Find where the given text appears and provide that cell's center as (X, Y) coordinate. 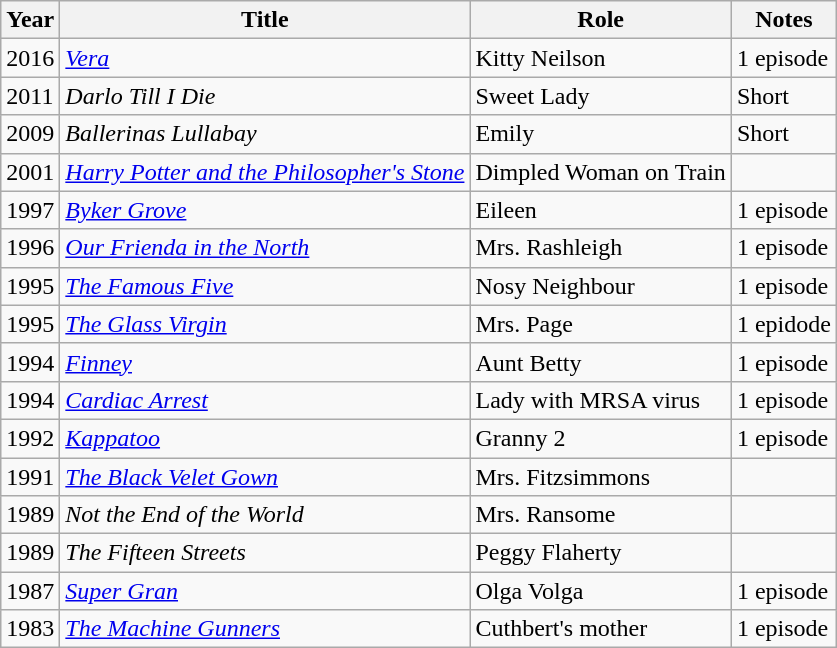
Peggy Flaherty (600, 553)
Mrs. Page (600, 324)
1987 (30, 591)
The Machine Gunners (265, 629)
Dimpled Woman on Train (600, 172)
Year (30, 20)
The Glass Virgin (265, 324)
Emily (600, 134)
2001 (30, 172)
The Black Velet Gown (265, 477)
Darlo Till I Die (265, 96)
Mrs. Ransome (600, 515)
Lady with MRSA virus (600, 400)
Aunt Betty (600, 362)
2009 (30, 134)
Cardiac Arrest (265, 400)
Eileen (600, 210)
Role (600, 20)
1 epidode (784, 324)
Not the End of the World (265, 515)
Super Gran (265, 591)
Title (265, 20)
The Fifteen Streets (265, 553)
Granny 2 (600, 438)
Our Frienda in the North (265, 248)
Mrs. Rashleigh (600, 248)
Notes (784, 20)
Olga Volga (600, 591)
Sweet Lady (600, 96)
1992 (30, 438)
Finney (265, 362)
Ballerinas Lullabay (265, 134)
1983 (30, 629)
Mrs. Fitzsimmons (600, 477)
Kappatoo (265, 438)
The Famous Five (265, 286)
2016 (30, 58)
Harry Potter and the Philosopher's Stone (265, 172)
1991 (30, 477)
Nosy Neighbour (600, 286)
Kitty Neilson (600, 58)
1996 (30, 248)
Cuthbert's mother (600, 629)
Byker Grove (265, 210)
2011 (30, 96)
1997 (30, 210)
Vera (265, 58)
